For the text-containing cell, return its midpoint in (x, y) coordinate format. 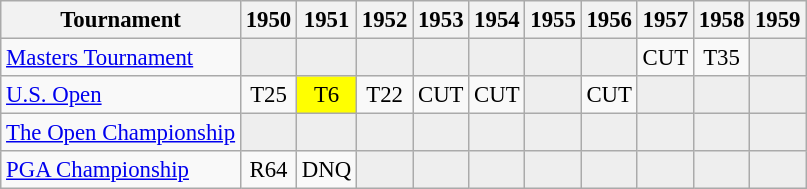
1953 (441, 20)
DNQ (327, 170)
1959 (778, 20)
1951 (327, 20)
1958 (721, 20)
1950 (268, 20)
1954 (497, 20)
U.S. Open (121, 95)
The Open Championship (121, 133)
T25 (268, 95)
T22 (385, 95)
T6 (327, 95)
1952 (385, 20)
Masters Tournament (121, 58)
1955 (553, 20)
Tournament (121, 20)
1956 (609, 20)
1957 (665, 20)
T35 (721, 58)
PGA Championship (121, 170)
R64 (268, 170)
